From the cell containing the given text, extract its center point as (x, y) coordinate. 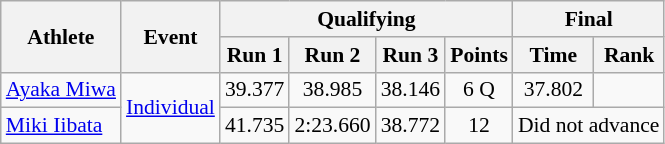
Ayaka Miwa (61, 90)
12 (479, 126)
38.985 (332, 90)
38.772 (410, 126)
Athlete (61, 36)
Qualifying (366, 19)
Miki Iibata (61, 126)
Run 3 (410, 55)
Points (479, 55)
Rank (630, 55)
Did not advance (589, 126)
Individual (170, 108)
Final (589, 19)
37.802 (554, 90)
Run 2 (332, 55)
Time (554, 55)
6 Q (479, 90)
Event (170, 36)
Run 1 (254, 55)
2:23.660 (332, 126)
41.735 (254, 126)
38.146 (410, 90)
39.377 (254, 90)
